Output the (X, Y) coordinate of the center of the cell containing the given text.  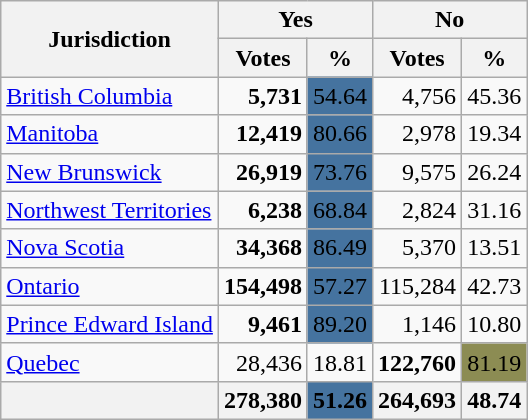
Jurisdiction (110, 39)
Quebec (110, 362)
2,824 (418, 210)
264,693 (418, 400)
68.84 (340, 210)
81.19 (494, 362)
31.16 (494, 210)
45.36 (494, 96)
278,380 (262, 400)
80.66 (340, 134)
5,731 (262, 96)
28,436 (262, 362)
86.49 (340, 248)
10.80 (494, 324)
9,575 (418, 172)
Yes (295, 20)
18.81 (340, 362)
122,760 (418, 362)
73.76 (340, 172)
4,756 (418, 96)
5,370 (418, 248)
No (450, 20)
6,238 (262, 210)
154,498 (262, 286)
34,368 (262, 248)
British Columbia (110, 96)
Nova Scotia (110, 248)
26.24 (494, 172)
1,146 (418, 324)
26,919 (262, 172)
54.64 (340, 96)
New Brunswick (110, 172)
2,978 (418, 134)
115,284 (418, 286)
42.73 (494, 286)
12,419 (262, 134)
9,461 (262, 324)
51.26 (340, 400)
89.20 (340, 324)
57.27 (340, 286)
48.74 (494, 400)
13.51 (494, 248)
Prince Edward Island (110, 324)
Northwest Territories (110, 210)
19.34 (494, 134)
Manitoba (110, 134)
Ontario (110, 286)
